Extract the (x, y) coordinate from the center of the cell holding the provided text.  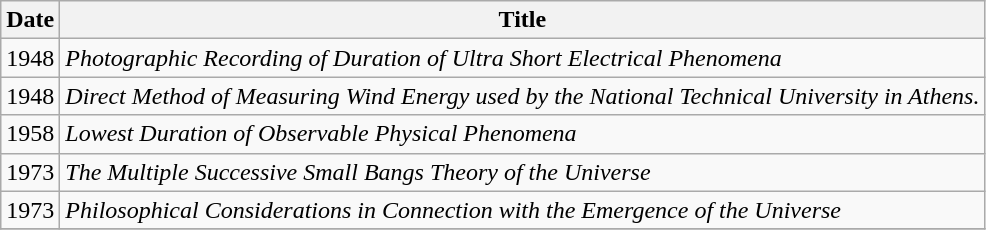
Direct Method of Measuring Wind Energy used by the National Technical University in Athens. (522, 96)
Title (522, 20)
Lowest Duration of Observable Physical Phenomena (522, 134)
The Multiple Successive Small Bangs Theory of the Universe (522, 172)
Photographic Recording of Duration of Ultra Short Electrical Phenomena (522, 58)
Philosophical Considerations in Connection with the Emergence of the Universe (522, 210)
Date (30, 20)
1958 (30, 134)
